Locate the cell with the specified text and output its [X, Y] center coordinate. 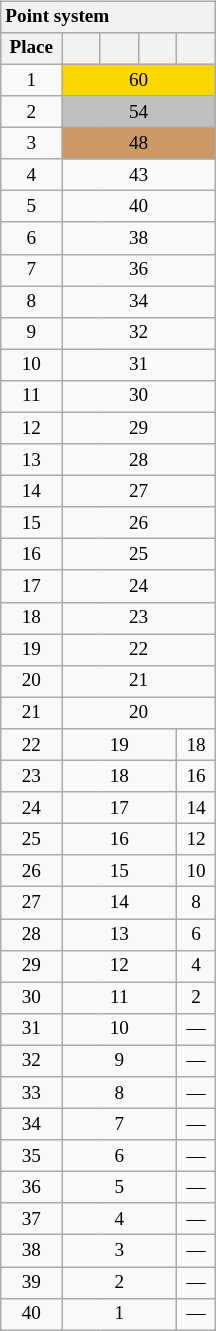
43 [138, 175]
35 [32, 1156]
37 [32, 1219]
39 [32, 1283]
33 [32, 1093]
Place [32, 49]
54 [138, 112]
60 [138, 80]
48 [138, 144]
Point system [108, 17]
